Find where the given text appears and provide that cell's center as (X, Y) coordinate. 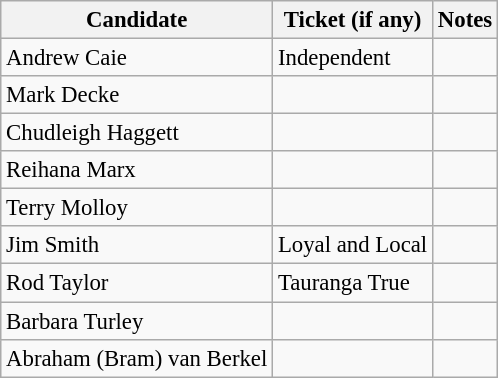
Barbara Turley (137, 321)
Terry Molloy (137, 208)
Candidate (137, 20)
Ticket (if any) (353, 20)
Reihana Marx (137, 170)
Andrew Caie (137, 58)
Loyal and Local (353, 245)
Mark Decke (137, 95)
Abraham (Bram) van Berkel (137, 358)
Notes (464, 20)
Jim Smith (137, 245)
Chudleigh Haggett (137, 133)
Tauranga True (353, 283)
Independent (353, 58)
Rod Taylor (137, 283)
